Find where the given text appears and provide that cell's center as [x, y] coordinate. 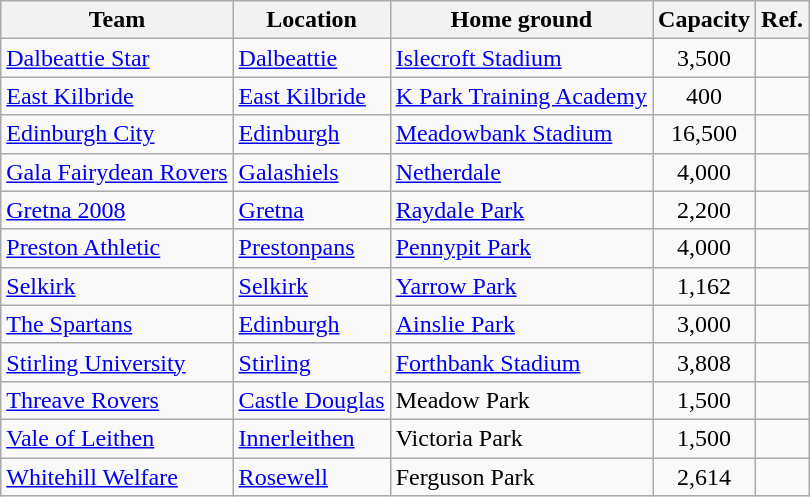
Gala Fairydean Rovers [117, 172]
Whitehill Welfare [117, 477]
Pennypit Park [521, 248]
Islecroft Stadium [521, 58]
3,000 [704, 324]
400 [704, 96]
Stirling [312, 362]
Galashiels [312, 172]
Ainslie Park [521, 324]
Ferguson Park [521, 477]
Meadow Park [521, 400]
3,500 [704, 58]
Prestonpans [312, 248]
Capacity [704, 20]
Yarrow Park [521, 286]
Edinburgh City [117, 134]
Forthbank Stadium [521, 362]
2,200 [704, 210]
Threave Rovers [117, 400]
Team [117, 20]
Gretna [312, 210]
Raydale Park [521, 210]
Ref. [782, 20]
16,500 [704, 134]
Preston Athletic [117, 248]
2,614 [704, 477]
Location [312, 20]
Dalbeattie Star [117, 58]
3,808 [704, 362]
Victoria Park [521, 438]
1,162 [704, 286]
Innerleithen [312, 438]
Dalbeattie [312, 58]
K Park Training Academy [521, 96]
Netherdale [521, 172]
Gretna 2008 [117, 210]
The Spartans [117, 324]
Stirling University [117, 362]
Rosewell [312, 477]
Vale of Leithen [117, 438]
Home ground [521, 20]
Castle Douglas [312, 400]
Meadowbank Stadium [521, 134]
